Determine the [x, y] coordinate at the center of the cell enclosing the given text.  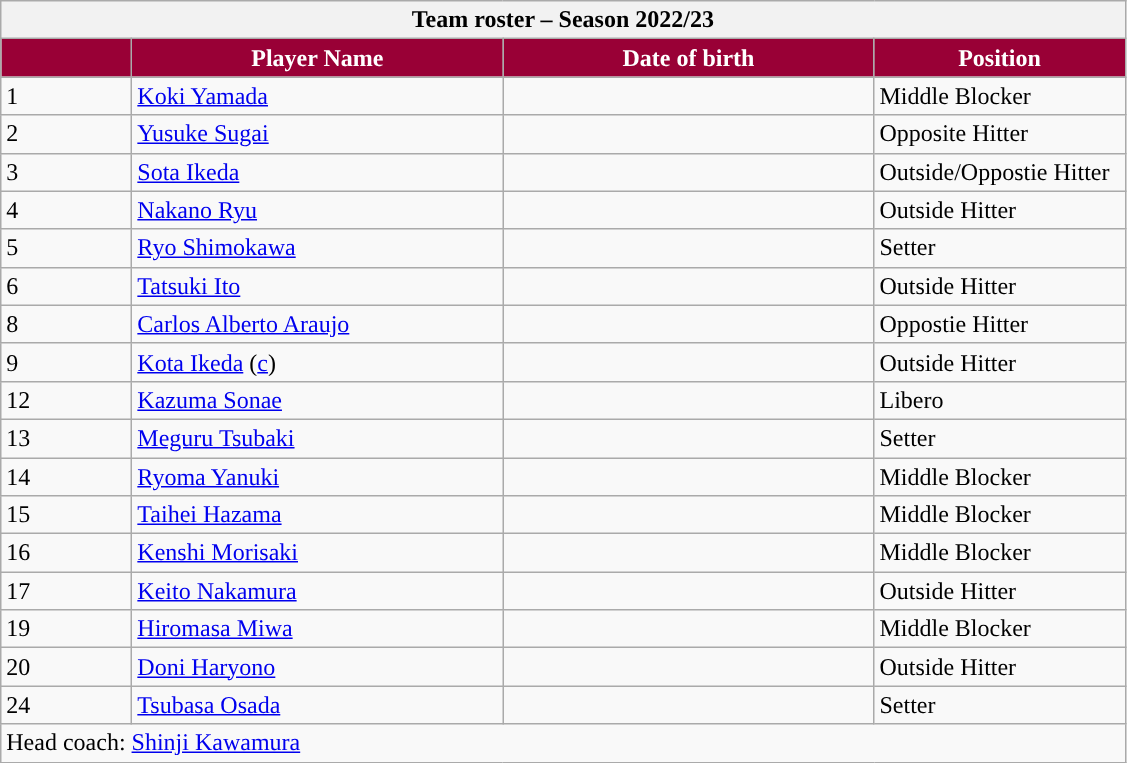
9 [66, 362]
Team roster – Season 2022/23 [563, 20]
6 [66, 286]
Libero [1000, 400]
19 [66, 629]
Keito Nakamura [318, 591]
Taihei Hazama [318, 515]
Doni Haryono [318, 667]
17 [66, 591]
Position [1000, 58]
1 [66, 96]
Meguru Tsubaki [318, 438]
14 [66, 477]
Nakano Ryu [318, 210]
Carlos Alberto Araujo [318, 324]
5 [66, 248]
2 [66, 134]
Tatsuki Ito [318, 286]
Kazuma Sonae [318, 400]
8 [66, 324]
12 [66, 400]
Sota Ikeda [318, 172]
3 [66, 172]
Ryo Shimokawa [318, 248]
16 [66, 553]
Kota Ikeda (c) [318, 362]
Oppostie Hitter [1000, 324]
Date of birth [688, 58]
Koki Yamada [318, 96]
Outside/Oppostie Hitter [1000, 172]
Tsubasa Osada [318, 705]
20 [66, 667]
24 [66, 705]
Head coach: Shinji Kawamura [563, 743]
Player Name [318, 58]
Yusuke Sugai [318, 134]
4 [66, 210]
Opposite Hitter [1000, 134]
Ryoma Yanuki [318, 477]
13 [66, 438]
Hiromasa Miwa [318, 629]
15 [66, 515]
Kenshi Morisaki [318, 553]
